Provide the [x, y] coordinate of the cell's center where the given text is located.  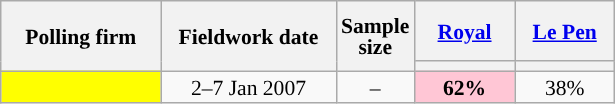
Polling firm [81, 36]
38% [565, 86]
2–7 Jan 2007 [248, 86]
62% [464, 86]
Le Pen [565, 31]
– [375, 86]
Royal [464, 31]
Fieldwork date [248, 36]
Samplesize [375, 36]
